Return [X, Y] of the center of cell containing provided text 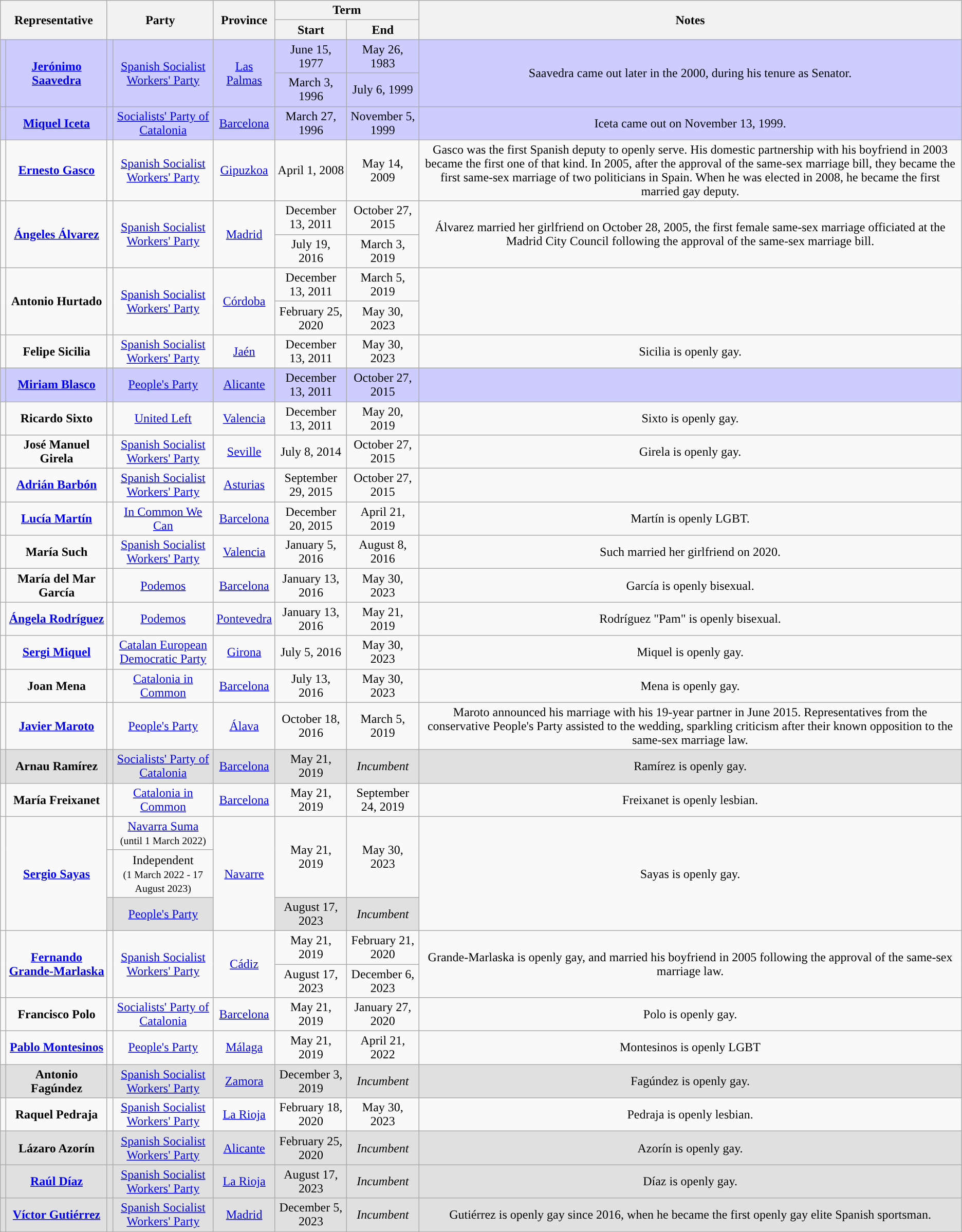
January 5, 2016 [311, 552]
February 21, 2020 [383, 947]
Polo is openly gay. [690, 1014]
November 5, 1999 [383, 123]
August 8, 2016 [383, 552]
Joan Mena [57, 685]
Arnau Ramírez [57, 767]
Ernesto Gasco [57, 171]
May 26, 1983 [383, 57]
Mena is openly gay. [690, 685]
Independent(1 March 2022 - 17 August 2023) [163, 873]
Javier Maroto [57, 726]
Córdoba [244, 301]
October 18, 2016 [311, 726]
In Common We Can [163, 519]
Pablo Montesinos [57, 1048]
Party [160, 20]
Girona [244, 652]
Raquel Pedraja [57, 1115]
Fagúndez is openly gay. [690, 1081]
Jerónimo Saavedra [57, 73]
Antonio Fagúndez [57, 1081]
Ramírez is openly gay. [690, 767]
Málaga [244, 1048]
April 1, 2008 [311, 171]
Víctor Gutiérrez [57, 1215]
Iceta came out on November 13, 1999. [690, 123]
July 8, 2014 [311, 452]
Azorín is openly gay. [690, 1148]
María Such [57, 552]
Gutiérrez is openly gay since 2016, when he became the first openly gay elite Spanish sportsman. [690, 1215]
January 27, 2020 [383, 1014]
Jaén [244, 351]
Grande-Marlaska is openly gay, and married his boyfriend in 2005 following the approval of the same-sex marriage law. [690, 964]
Asturias [244, 485]
Raúl Díaz [57, 1182]
Representative [54, 20]
Fernando Grande-Marlaska [57, 964]
Seville [244, 452]
March 3, 1996 [311, 89]
Lázaro Azorín [57, 1148]
Start [311, 30]
Antonio Hurtado [57, 301]
María Freixanet [57, 799]
Díaz is openly gay. [690, 1182]
José Manuel Girela [57, 452]
April 21, 2022 [383, 1048]
Ángela Rodríguez [57, 619]
May 14, 2009 [383, 171]
July 5, 2016 [311, 652]
Las Palmas [244, 73]
Zamora [244, 1081]
May 20, 2019 [383, 418]
Ricardo Sixto [57, 418]
July 19, 2016 [311, 251]
María del Mar García [57, 586]
February 18, 2020 [311, 1115]
December 3, 2019 [311, 1081]
Felipe Sicilia [57, 351]
July 13, 2016 [311, 685]
Sergi Miquel [57, 652]
Ángeles Álvarez [57, 234]
Miquel Iceta [57, 123]
Sixto is openly gay. [690, 418]
Freixanet is openly lesbian. [690, 799]
Navarre [244, 873]
End [383, 30]
Term [347, 10]
September 24, 2019 [383, 799]
June 15, 1977 [311, 57]
Pedraja is openly lesbian. [690, 1115]
Adrián Barbón [57, 485]
Cádiz [244, 964]
Martín is openly LGBT. [690, 519]
December 6, 2023 [383, 980]
Sicilia is openly gay. [690, 351]
United Left [163, 418]
December 20, 2015 [311, 519]
March 27, 1996 [311, 123]
Gipuzkoa [244, 171]
Girela is openly gay. [690, 452]
Miriam Blasco [57, 384]
Such married her girlfriend on 2020. [690, 552]
Province [244, 20]
March 3, 2019 [383, 251]
Sergio Sayas [57, 873]
July 6, 1999 [383, 89]
Álava [244, 726]
September 29, 2015 [311, 485]
Pontevedra [244, 619]
Catalan European Democratic Party [163, 652]
Montesinos is openly LGBT [690, 1048]
García is openly bisexual. [690, 586]
Saavedra came out later in the 2000, during his tenure as Senator. [690, 73]
April 21, 2019 [383, 519]
Lucía Martín [57, 519]
December 5, 2023 [311, 1215]
Navarra Suma(until 1 March 2022) [163, 833]
Francisco Polo [57, 1014]
Miquel is openly gay. [690, 652]
Notes [690, 20]
Rodríguez "Pam" is openly bisexual. [690, 619]
Sayas is openly gay. [690, 873]
